Search for the cell housing the specified text and yield its [x, y] center coordinate. 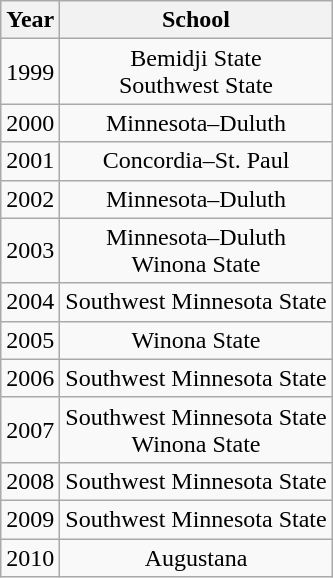
Minnesota–DuluthWinona State [196, 250]
1999 [30, 72]
Augustana [196, 557]
2007 [30, 430]
2008 [30, 481]
2001 [30, 161]
2002 [30, 199]
2009 [30, 519]
2004 [30, 302]
2003 [30, 250]
Southwest Minnesota StateWinona State [196, 430]
2010 [30, 557]
2000 [30, 123]
Winona State [196, 340]
2005 [30, 340]
School [196, 20]
Concordia–St. Paul [196, 161]
Bemidji StateSouthwest State [196, 72]
2006 [30, 378]
Year [30, 20]
